Output the (x, y) coordinate of the center of the cell containing the given text.  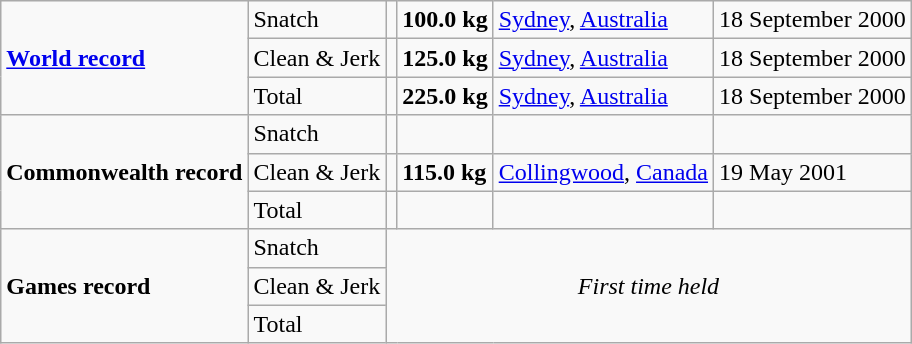
225.0 kg (445, 96)
115.0 kg (445, 172)
First time held (649, 286)
World record (124, 58)
100.0 kg (445, 20)
Commonwealth record (124, 172)
Games record (124, 286)
Collingwood, Canada (603, 172)
19 May 2001 (813, 172)
125.0 kg (445, 58)
